From the cell containing the given text, extract its center point as [X, Y] coordinate. 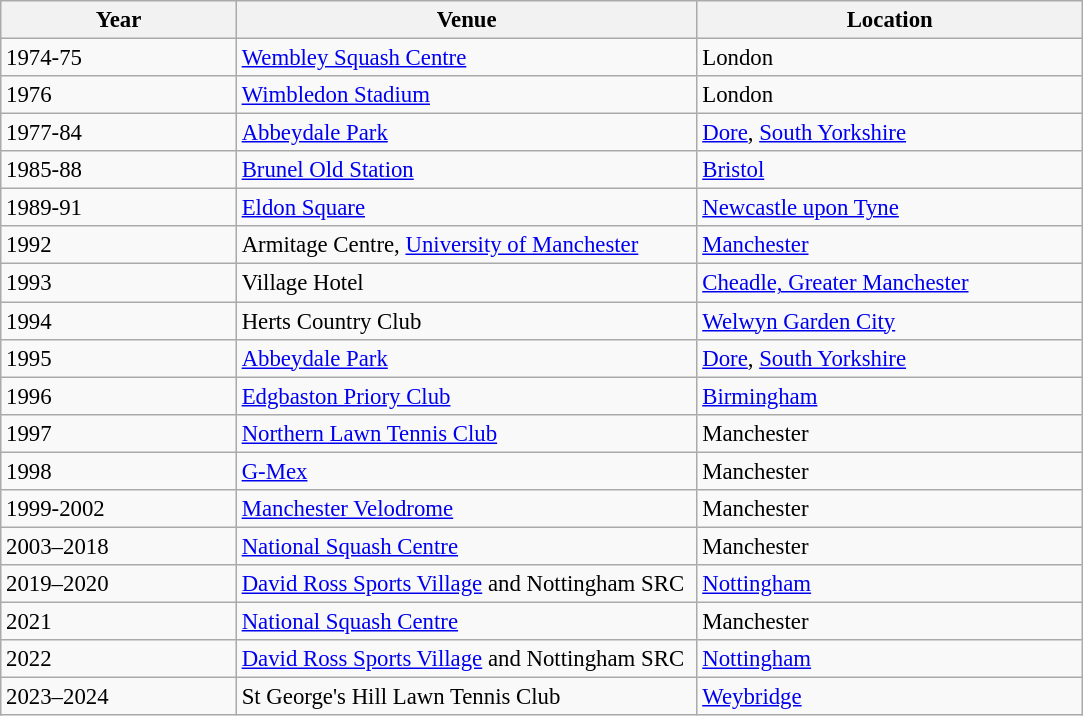
Cheadle, Greater Manchester [890, 283]
1976 [119, 95]
2019–2020 [119, 584]
Year [119, 20]
1997 [119, 433]
1999-2002 [119, 509]
Wimbledon Stadium [466, 95]
1977-84 [119, 133]
Edgbaston Priory Club [466, 396]
Armitage Centre, University of Manchester [466, 245]
1998 [119, 471]
2023–2024 [119, 697]
Bristol [890, 170]
2021 [119, 621]
Location [890, 20]
1994 [119, 321]
Venue [466, 20]
1992 [119, 245]
St George's Hill Lawn Tennis Club [466, 697]
Brunel Old Station [466, 170]
1974-75 [119, 58]
Wembley Squash Centre [466, 58]
2022 [119, 659]
2003–2018 [119, 546]
1989-91 [119, 208]
Birmingham [890, 396]
G-Mex [466, 471]
Newcastle upon Tyne [890, 208]
1995 [119, 358]
Village Hotel [466, 283]
Welwyn Garden City [890, 321]
Eldon Square [466, 208]
1985-88 [119, 170]
Herts Country Club [466, 321]
Weybridge [890, 697]
1993 [119, 283]
Manchester Velodrome [466, 509]
1996 [119, 396]
Northern Lawn Tennis Club [466, 433]
